Output the [X, Y] coordinate of the center of the cell containing the given text.  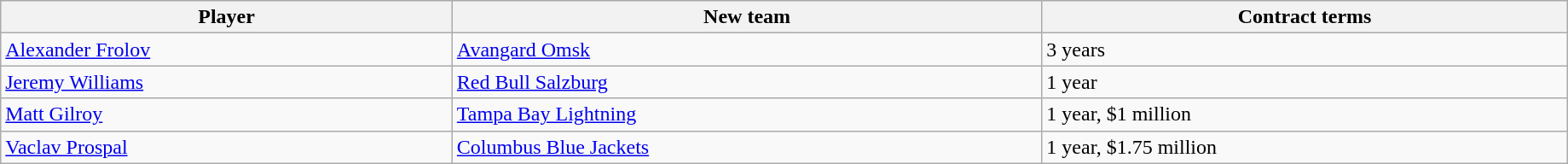
Matt Gilroy [227, 114]
Vaclav Prospal [227, 147]
New team [747, 17]
Tampa Bay Lightning [747, 114]
Columbus Blue Jackets [747, 147]
Jeremy Williams [227, 82]
Alexander Frolov [227, 50]
Contract terms [1305, 17]
3 years [1305, 50]
Red Bull Salzburg [747, 82]
1 year, $1.75 million [1305, 147]
1 year [1305, 82]
Player [227, 17]
Avangard Omsk [747, 50]
1 year, $1 million [1305, 114]
